Scan for the cell matching the given text and deliver its (X, Y) coordinate at center. 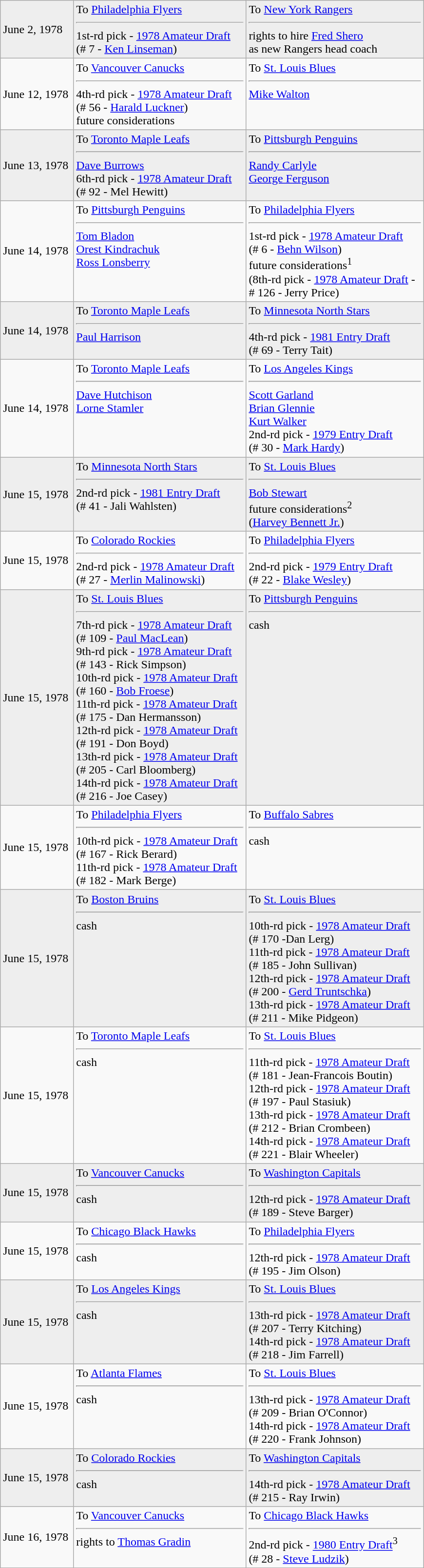
To Minnesota North Stars4th-rd pick - 1981 Entry Draft(# 69 - Terry Tait) (335, 330)
To Philadelphia Flyers12th-rd pick - 1978 Amateur Draft(# 195 - Jim Olson) (335, 1251)
June 16, 1978 (37, 1537)
To St. Louis BluesMike Walton (335, 94)
To Los Angeles KingsScott GarlandBrian GlennieKurt Walker2nd-rd pick - 1979 Entry Draft(# 30 - Mark Hardy) (335, 408)
To Toronto Maple Leafscash (160, 1095)
To Philadelphia Flyers10th-rd pick - 1978 Amateur Draft(# 167 - Rick Berard)11th-rd pick - 1978 Amateur Draft(# 182 - Mark Berge) (160, 847)
To St. Louis BluesBob Stewartfuture considerations2(Harvey Bennett Jr.) (335, 494)
To St. Louis Blues13th-rd pick - 1978 Amateur Draft(# 209 - Brian O'Connor)14th-rd pick - 1978 Amateur Draft(# 220 - Frank Johnson) (335, 1407)
To Pittsburgh Penguinscash (335, 697)
To Atlanta Flamescash (160, 1407)
To Vancouver Canucks4th-rd pick - 1978 Amateur Draft(# 56 - Harald Luckner)future considerations (160, 94)
To Chicago Black Hawks2nd-rd pick - 1980 Entry Draft3(# 28 - Steve Ludzik) (335, 1537)
To New York Rangersrights to hire Fred Sheroas new Rangers head coach (335, 29)
June 13, 1978 (37, 165)
To Boston Bruinscash (160, 958)
To Pittsburgh PenguinsTom BladonOrest KindrachukRoss Lonsberry (160, 252)
To Washington Capitals12th-rd pick - 1978 Amateur Draft(# 189 - Steve Barger) (335, 1192)
To Philadelphia Flyers1st-rd pick - 1978 Amateur Draft(# 7 - Ken Linseman) (160, 29)
To Los Angeles Kingscash (160, 1322)
To Philadelphia Flyers2nd-rd pick - 1979 Entry Draft(# 22 - Blake Wesley) (335, 561)
To Toronto Maple LeafsPaul Harrison (160, 330)
To Chicago Black Hawkscash (160, 1251)
To Minnesota North Stars2nd-rd pick - 1981 Entry Draft(# 41 - Jali Wahlsten) (160, 494)
June 12, 1978 (37, 94)
To Vancouver Canuckscash (160, 1192)
To Toronto Maple LeafsDave Burrows6th-rd pick - 1978 Amateur Draft(# 92 - Mel Hewitt) (160, 165)
June 2, 1978 (37, 29)
To Buffalo Sabrescash (335, 847)
To St. Louis Blues13th-rd pick - 1978 Amateur Draft(# 207 - Terry Kitching)14th-rd pick - 1978 Amateur Draft(# 218 - Jim Farrell) (335, 1322)
To Colorado Rockies2nd-rd pick - 1978 Amateur Draft(# 27 - Merlin Malinowski) (160, 561)
To Vancouver Canucksrights to Thomas Gradin (160, 1537)
To Colorado Rockiescash (160, 1478)
To Pittsburgh PenguinsRandy CarlyleGeorge Ferguson (335, 165)
To Washington Capitals14th-rd pick - 1978 Amateur Draft(# 215 - Ray Irwin) (335, 1478)
To Toronto Maple LeafsDave HutchisonLorne Stamler (160, 408)
